Output the (X, Y) coordinate of the center of the cell containing the given text.  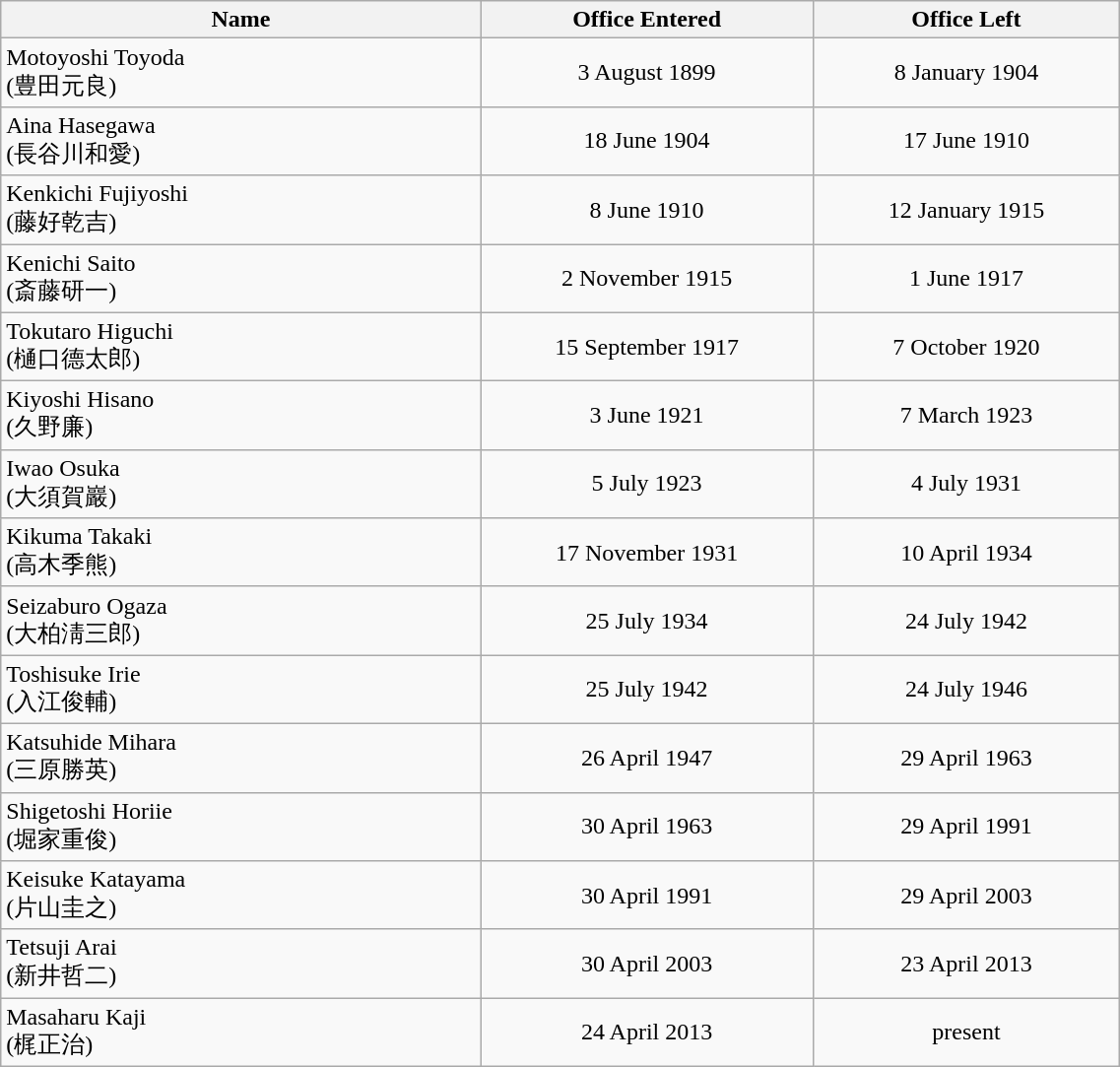
Office Left (966, 20)
Masaharu Kaji(梶正治) (240, 1033)
Keisuke Katayama(片山圭之) (240, 896)
5 July 1923 (646, 484)
Toshisuke Irie(入江俊輔) (240, 690)
8 January 1904 (966, 73)
Office Entered (646, 20)
30 April 1963 (646, 827)
Shigetoshi Horiie(堀家重俊) (240, 827)
26 April 1947 (646, 758)
24 April 2013 (646, 1033)
2 November 1915 (646, 279)
10 April 1934 (966, 553)
29 April 1991 (966, 827)
Aina Hasegawa(長谷川和愛) (240, 141)
12 January 1915 (966, 210)
3 June 1921 (646, 416)
Kiyoshi Hisano(久野廉) (240, 416)
Motoyoshi Toyoda(豊田元良) (240, 73)
Kenichi Saito(斎藤研一) (240, 279)
29 April 2003 (966, 896)
25 July 1934 (646, 621)
23 April 2013 (966, 964)
Iwao Osuka(大須賀巖) (240, 484)
24 July 1946 (966, 690)
17 November 1931 (646, 553)
Seizaburo Ogaza(大柏淸三郎) (240, 621)
Name (240, 20)
18 June 1904 (646, 141)
Tetsuji Arai(新井哲二) (240, 964)
present (966, 1033)
29 April 1963 (966, 758)
24 July 1942 (966, 621)
1 June 1917 (966, 279)
3 August 1899 (646, 73)
Kikuma Takaki(高木季熊) (240, 553)
8 June 1910 (646, 210)
30 April 1991 (646, 896)
Tokutaro Higuchi(樋口德太郎) (240, 347)
15 September 1917 (646, 347)
17 June 1910 (966, 141)
7 March 1923 (966, 416)
4 July 1931 (966, 484)
30 April 2003 (646, 964)
Katsuhide Mihara(三原勝英) (240, 758)
7 October 1920 (966, 347)
25 July 1942 (646, 690)
Kenkichi Fujiyoshi(藤好乾吉) (240, 210)
